Output the (x, y) coordinate of the center of the cell containing the given text.  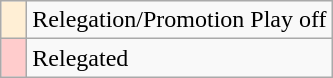
Relegated (180, 58)
Relegation/Promotion Play off (180, 20)
